Output the (x, y) coordinate of the center of the cell containing the given text.  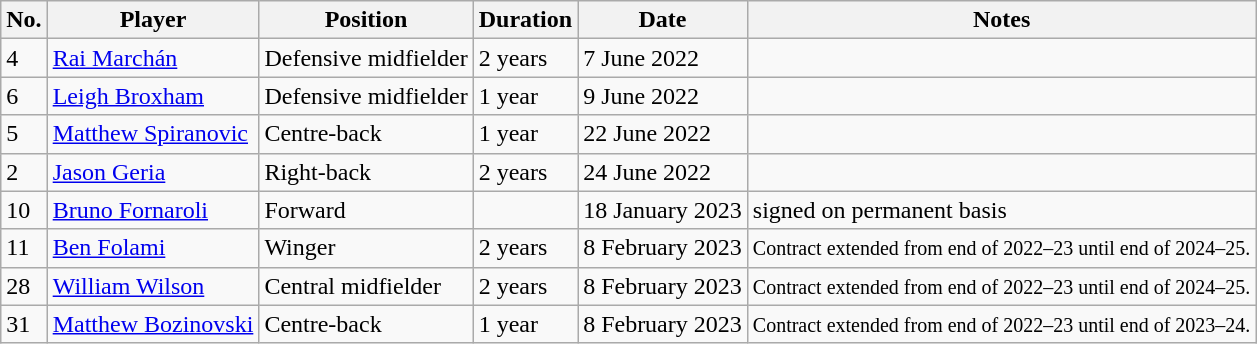
18 January 2023 (663, 210)
Duration (525, 20)
No. (24, 20)
Contract extended from end of 2022–23 until end of 2023–24. (1002, 324)
Forward (366, 210)
signed on permanent basis (1002, 210)
31 (24, 324)
22 June 2022 (663, 134)
5 (24, 134)
11 (24, 248)
William Wilson (153, 286)
7 June 2022 (663, 58)
6 (24, 96)
Position (366, 20)
24 June 2022 (663, 172)
Player (153, 20)
Notes (1002, 20)
Date (663, 20)
Leigh Broxham (153, 96)
2 (24, 172)
Matthew Bozinovski (153, 324)
Bruno Fornaroli (153, 210)
Matthew Spiranovic (153, 134)
9 June 2022 (663, 96)
Ben Folami (153, 248)
Right-back (366, 172)
Jason Geria (153, 172)
28 (24, 286)
Central midfielder (366, 286)
Rai Marchán (153, 58)
10 (24, 210)
Winger (366, 248)
4 (24, 58)
